Extract the [x, y] coordinate from the center of the cell holding the provided text.  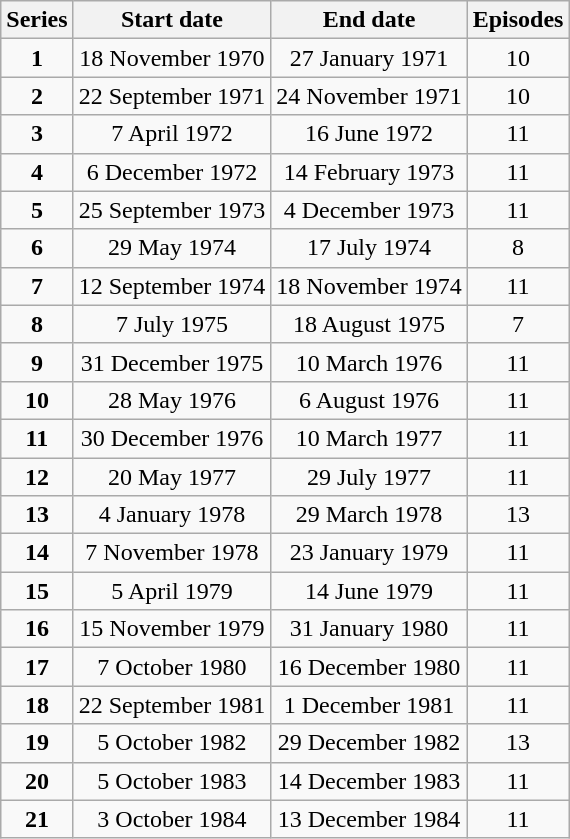
9 [37, 362]
24 November 1971 [369, 96]
12 [37, 477]
7 November 1978 [172, 553]
5 April 1979 [172, 591]
3 [37, 134]
5 October 1982 [172, 743]
Series [37, 20]
6 August 1976 [369, 400]
Start date [172, 20]
27 January 1971 [369, 58]
28 May 1976 [172, 400]
16 [37, 629]
4 January 1978 [172, 515]
15 November 1979 [172, 629]
6 December 1972 [172, 172]
18 [37, 705]
14 December 1983 [369, 781]
22 September 1981 [172, 705]
25 September 1973 [172, 210]
3 October 1984 [172, 819]
20 [37, 781]
4 [37, 172]
29 March 1978 [369, 515]
29 December 1982 [369, 743]
21 [37, 819]
30 December 1976 [172, 438]
18 August 1975 [369, 324]
19 [37, 743]
2 [37, 96]
15 [37, 591]
18 November 1974 [369, 286]
31 December 1975 [172, 362]
10 March 1976 [369, 362]
1 December 1981 [369, 705]
29 May 1974 [172, 248]
31 January 1980 [369, 629]
5 October 1983 [172, 781]
7 October 1980 [172, 667]
16 December 1980 [369, 667]
14 June 1979 [369, 591]
13 December 1984 [369, 819]
29 July 1977 [369, 477]
7 April 1972 [172, 134]
23 January 1979 [369, 553]
14 February 1973 [369, 172]
14 [37, 553]
12 September 1974 [172, 286]
18 November 1970 [172, 58]
5 [37, 210]
6 [37, 248]
16 June 1972 [369, 134]
7 July 1975 [172, 324]
4 December 1973 [369, 210]
1 [37, 58]
10 March 1977 [369, 438]
17 [37, 667]
20 May 1977 [172, 477]
End date [369, 20]
17 July 1974 [369, 248]
Episodes [518, 20]
22 September 1971 [172, 96]
